Determine the [X, Y] coordinate at the center of the cell enclosing the given text.  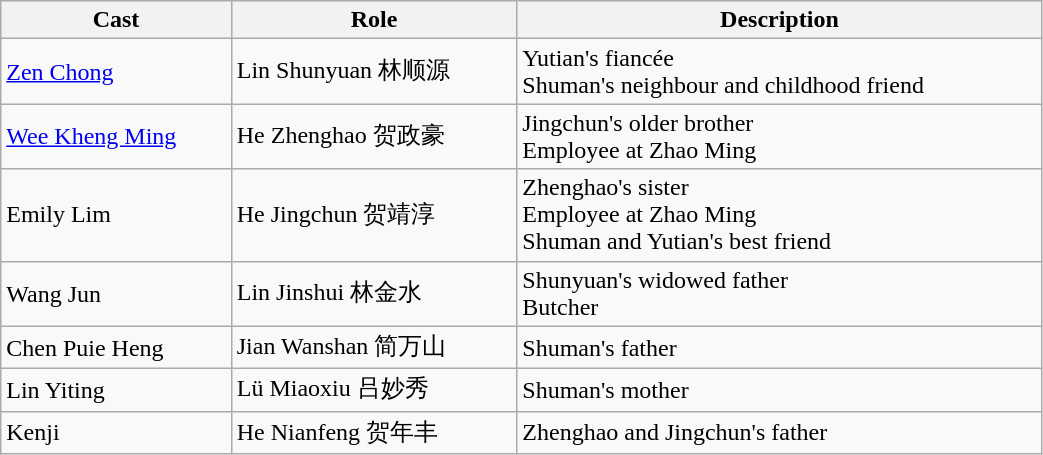
Wee Kheng Ming [116, 136]
Zhenghao and Jingchun's father [780, 432]
Kenji [116, 432]
Emily Lim [116, 215]
Zhenghao's sisterEmployee at Zhao MingShuman and Yutian's best friend [780, 215]
Role [374, 20]
Shuman's mother [780, 390]
Jingchun's older brother Employee at Zhao Ming [780, 136]
He Zhenghao 贺政豪 [374, 136]
Lin Shunyuan 林顺源 [374, 72]
Jian Wanshan 简万山 [374, 348]
He Nianfeng 贺年丰 [374, 432]
He Jingchun 贺靖淳 [374, 215]
Shunyuan's widowed fatherButcher [780, 294]
Cast [116, 20]
Chen Puie Heng [116, 348]
Shuman's father [780, 348]
Lin Yiting [116, 390]
Lin Jinshui 林金水 [374, 294]
Zen Chong [116, 72]
Yutian's fiancéeShuman's neighbour and childhood friend [780, 72]
Lü Miaoxiu 吕妙秀 [374, 390]
Description [780, 20]
Wang Jun [116, 294]
